For the text-containing cell, return its midpoint in (x, y) coordinate format. 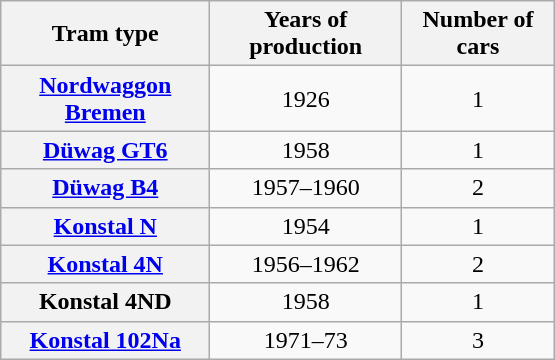
3 (478, 340)
1926 (306, 98)
Years of production (306, 34)
Konstal N (106, 226)
1957–1960 (306, 188)
Number of cars (478, 34)
Tram type (106, 34)
Konstal 4N (106, 264)
Düwag B4 (106, 188)
Nordwaggon Bremen (106, 98)
Konstal 102Na (106, 340)
Konstal 4ND (106, 302)
1954 (306, 226)
Düwag GT6 (106, 150)
1956–1962 (306, 264)
1971–73 (306, 340)
